Extract the (x, y) coordinate from the center of the cell holding the provided text.  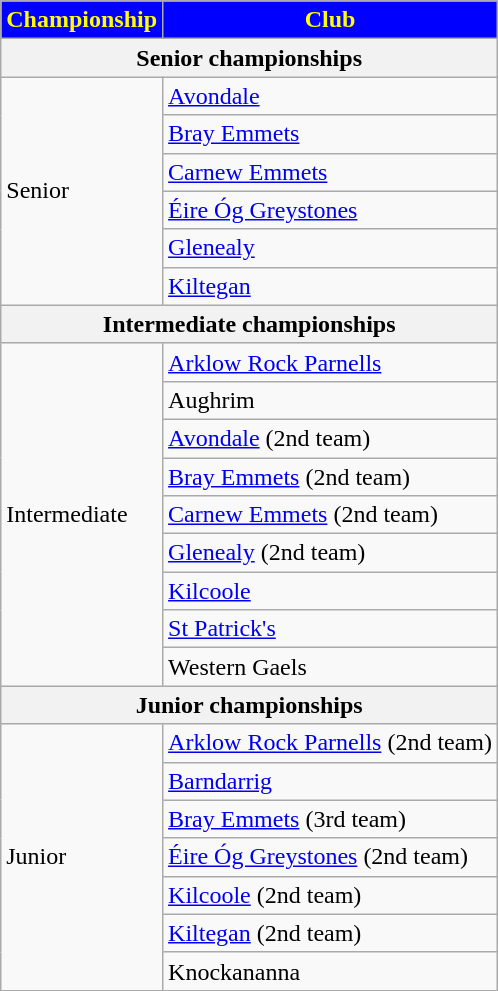
Glenealy (2nd team) (330, 553)
Avondale (2nd team) (330, 438)
Intermediate (82, 514)
Carnew Emmets (2nd team) (330, 515)
Carnew Emmets (330, 172)
Senior (82, 191)
Avondale (330, 96)
Aughrim (330, 400)
Éire Óg Greystones (2nd team) (330, 857)
Bray Emmets (330, 134)
Western Gaels (330, 667)
Senior championships (250, 58)
Kilcoole (330, 591)
Championship (82, 20)
St Patrick's (330, 629)
Bray Emmets (2nd team) (330, 477)
Glenealy (330, 248)
Bray Emmets (3rd team) (330, 819)
Kiltegan (2nd team) (330, 933)
Knockananna (330, 971)
Arklow Rock Parnells (330, 362)
Junior championships (250, 705)
Club (330, 20)
Arklow Rock Parnells (2nd team) (330, 743)
Kilcoole (2nd team) (330, 895)
Kiltegan (330, 286)
Junior (82, 857)
Barndarrig (330, 781)
Intermediate championships (250, 324)
Éire Óg Greystones (330, 210)
